Output the (x, y) coordinate of the center of the cell containing the given text.  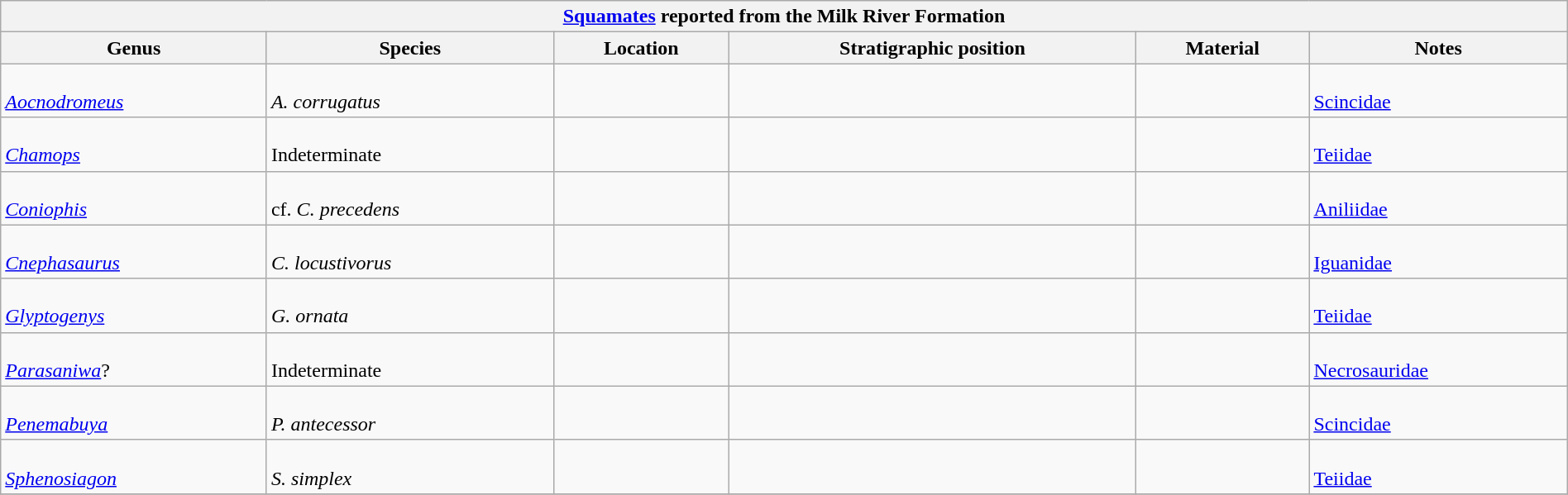
Coniophis (134, 198)
Iguanidae (1438, 251)
G. ornata (410, 306)
Sphenosiagon (134, 466)
Cnephasaurus (134, 251)
Species (410, 48)
Material (1222, 48)
Notes (1438, 48)
Penemabuya (134, 413)
Squamates reported from the Milk River Formation (784, 17)
A. corrugatus (410, 91)
Necrosauridae (1438, 359)
cf. C. precedens (410, 198)
Glyptogenys (134, 306)
Aniliidae (1438, 198)
S. simplex (410, 466)
P. antecessor (410, 413)
Location (641, 48)
Chamops (134, 144)
Stratigraphic position (932, 48)
Aocnodromeus (134, 91)
Parasaniwa? (134, 359)
Genus (134, 48)
C. locustivorus (410, 251)
